Provide the (x, y) coordinate of the cell's center where the given text is located.  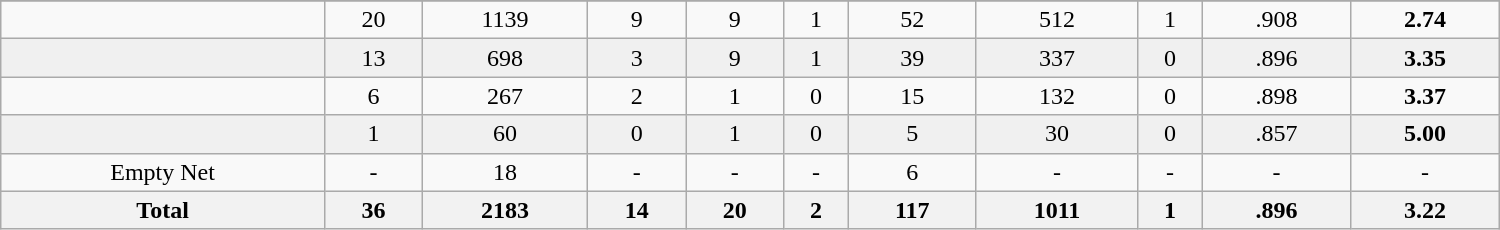
3.37 (1426, 96)
Empty Net (163, 172)
.857 (1276, 134)
.898 (1276, 96)
1139 (504, 20)
5.00 (1426, 134)
30 (1057, 134)
337 (1057, 58)
512 (1057, 20)
267 (504, 96)
39 (912, 58)
3.35 (1426, 58)
2183 (504, 210)
3.22 (1426, 210)
Total (163, 210)
117 (912, 210)
.908 (1276, 20)
698 (504, 58)
52 (912, 20)
15 (912, 96)
1011 (1057, 210)
13 (373, 58)
2.74 (1426, 20)
18 (504, 172)
5 (912, 134)
60 (504, 134)
36 (373, 210)
132 (1057, 96)
14 (637, 210)
3 (637, 58)
